Identify which cell holds the provided text, then report its [X, Y] central coordinate. 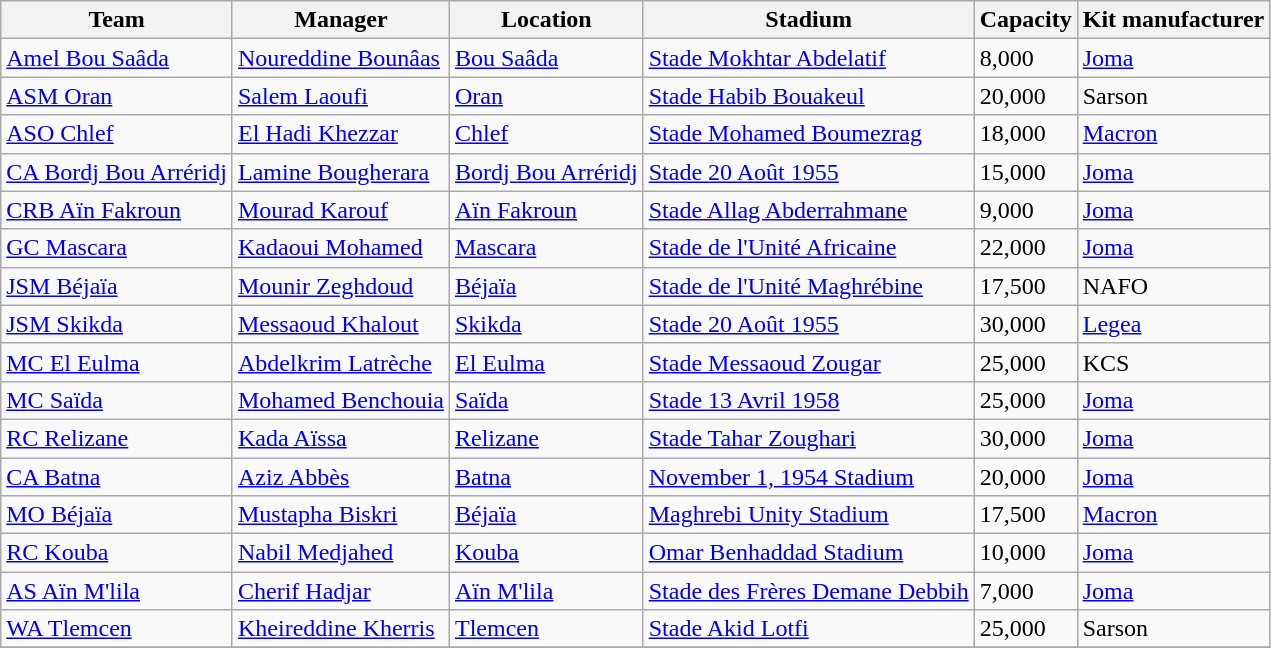
Omar Benhaddad Stadium [808, 553]
8,000 [1026, 58]
RC Kouba [117, 553]
Salem Laoufi [340, 96]
Skikda [546, 324]
CRB Aïn Fakroun [117, 210]
November 1, 1954 Stadium [808, 477]
Messaoud Khalout [340, 324]
Stade Habib Bouakeul [808, 96]
Bou Saâda [546, 58]
Location [546, 20]
Mohamed Benchouia [340, 400]
Stade Mohamed Boumezrag [808, 134]
Aziz Abbès [340, 477]
ASM Oran [117, 96]
Saïda [546, 400]
Stade Akid Lotfi [808, 629]
Kheireddine Kherris [340, 629]
Aïn Fakroun [546, 210]
MC Saïda [117, 400]
NAFO [1174, 286]
10,000 [1026, 553]
Chlef [546, 134]
Mourad Karouf [340, 210]
Legea [1174, 324]
Stade de l'Unité Africaine [808, 248]
Team [117, 20]
CA Batna [117, 477]
Kadaoui Mohamed [340, 248]
18,000 [1026, 134]
Oran [546, 96]
Stade Mokhtar Abdelatif [808, 58]
Stade des Frères Demane Debbih [808, 591]
Stade Allag Abderrahmane [808, 210]
Manager [340, 20]
Cherif Hadjar [340, 591]
MO Béjaïa [117, 515]
Stade 13 Avril 1958 [808, 400]
Noureddine Bounâas [340, 58]
WA Tlemcen [117, 629]
El Eulma [546, 362]
JSM Béjaïa [117, 286]
Kit manufacturer [1174, 20]
Bordj Bou Arréridj [546, 172]
AS Aïn M'lila [117, 591]
Tlemcen [546, 629]
CA Bordj Bou Arréridj [117, 172]
Maghrebi Unity Stadium [808, 515]
Batna [546, 477]
Abdelkrim Latrèche [340, 362]
GC Mascara [117, 248]
7,000 [1026, 591]
Aïn M'lila [546, 591]
RC Relizane [117, 438]
Amel Bou Saâda [117, 58]
Mascara [546, 248]
Kouba [546, 553]
Lamine Bougherara [340, 172]
15,000 [1026, 172]
Stade Tahar Zoughari [808, 438]
Nabil Medjahed [340, 553]
El Hadi Khezzar [340, 134]
ASO Chlef [117, 134]
Stade de l'Unité Maghrébine [808, 286]
Relizane [546, 438]
22,000 [1026, 248]
KCS [1174, 362]
Capacity [1026, 20]
MC El Eulma [117, 362]
Stade Messaoud Zougar [808, 362]
Stadium [808, 20]
Mounir Zeghdoud [340, 286]
Mustapha Biskri [340, 515]
9,000 [1026, 210]
JSM Skikda [117, 324]
Kada Aïssa [340, 438]
